Return the (X, Y) coordinate for the center point of the cell that contains the specified text.  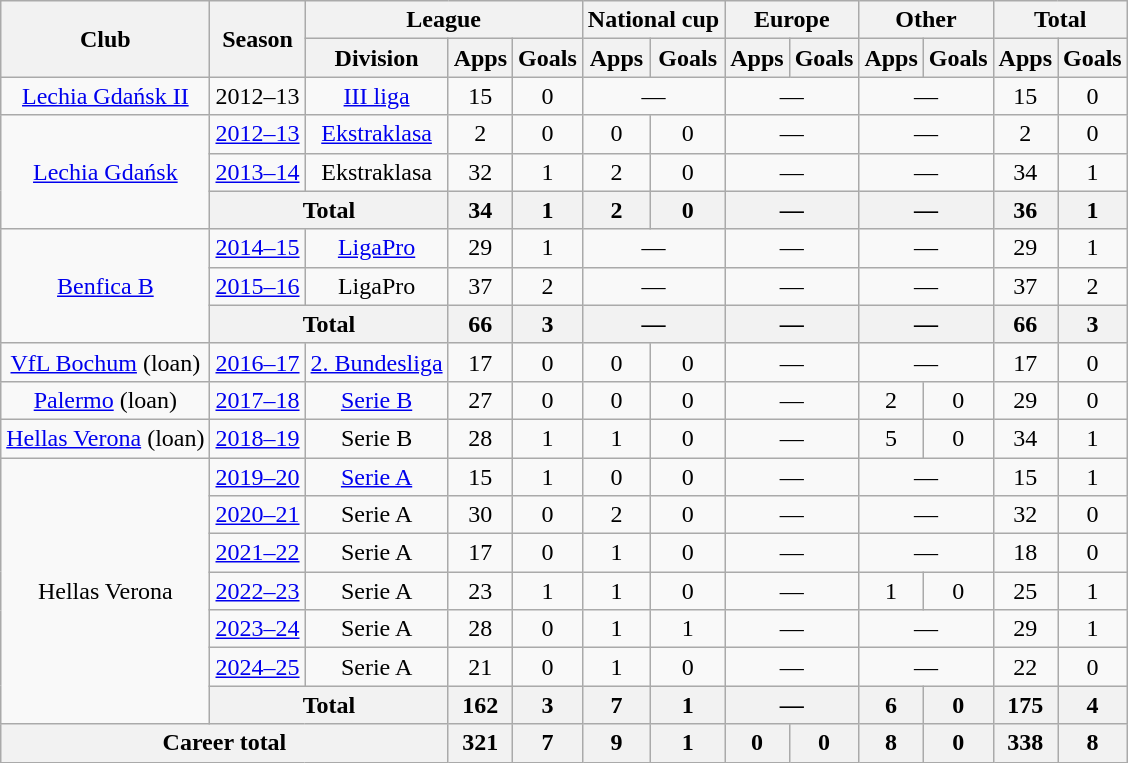
2013–14 (258, 172)
36 (1025, 210)
Other (926, 20)
2015–16 (258, 286)
4 (1093, 705)
Division (376, 58)
2014–15 (258, 248)
22 (1025, 667)
National cup (653, 20)
Hellas Verona (loan) (106, 438)
Europe (792, 20)
321 (480, 743)
Career total (224, 743)
2020–21 (258, 515)
Season (258, 39)
Palermo (loan) (106, 400)
Benfica B (106, 286)
2. Bundesliga (376, 362)
27 (480, 400)
2019–20 (258, 477)
League (444, 20)
23 (480, 591)
Lechia Gdańsk II (106, 96)
162 (480, 705)
2021–22 (258, 553)
2017–18 (258, 400)
6 (891, 705)
2016–17 (258, 362)
Club (106, 39)
2018–19 (258, 438)
Lechia Gdańsk (106, 172)
III liga (376, 96)
21 (480, 667)
Hellas Verona (106, 591)
2024–25 (258, 667)
2023–24 (258, 629)
18 (1025, 553)
30 (480, 515)
175 (1025, 705)
25 (1025, 591)
9 (616, 743)
5 (891, 438)
2022–23 (258, 591)
VfL Bochum (loan) (106, 362)
338 (1025, 743)
